Detect which cell encompasses the target text, then output its [x, y] center coordinate. 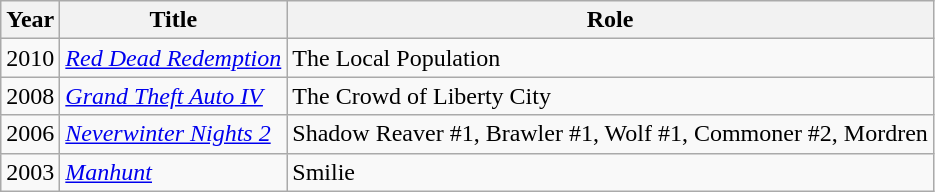
Title [174, 20]
Year [30, 20]
Shadow Reaver #1, Brawler #1, Wolf #1, Commoner #2, Mordren [610, 134]
2008 [30, 96]
Manhunt [174, 172]
Smilie [610, 172]
Neverwinter Nights 2 [174, 134]
2006 [30, 134]
Grand Theft Auto IV [174, 96]
Role [610, 20]
2003 [30, 172]
Red Dead Redemption [174, 58]
The Crowd of Liberty City [610, 96]
The Local Population [610, 58]
2010 [30, 58]
